Return [X, Y] of the center of cell containing provided text 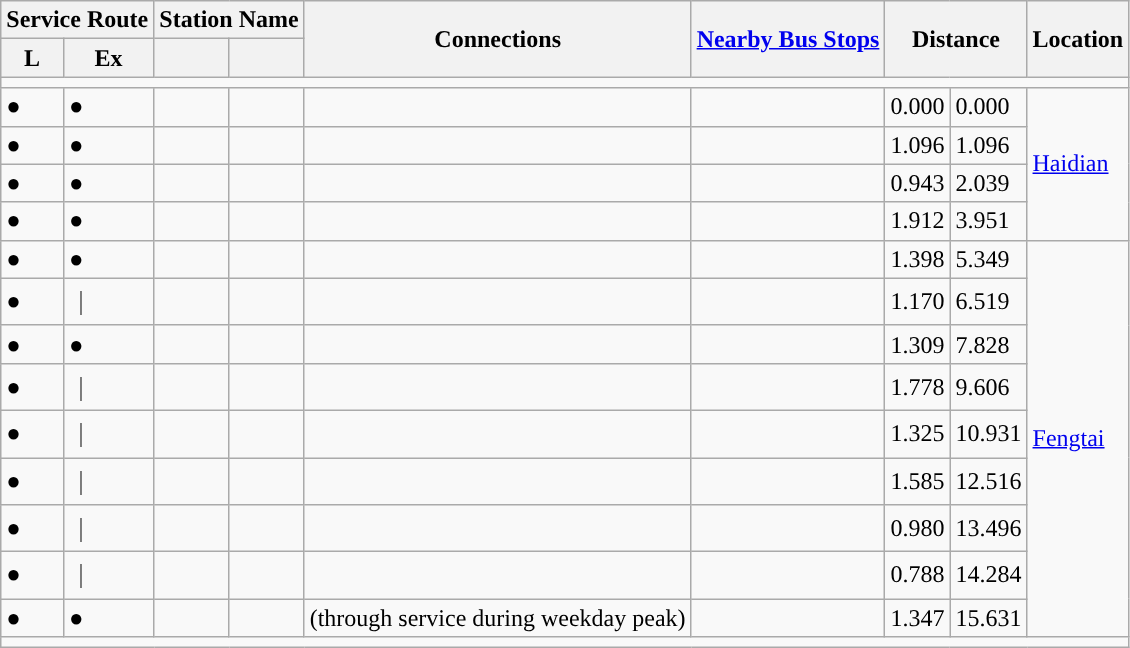
1.912 [918, 221]
Haidian [1078, 164]
3.951 [988, 221]
1.778 [918, 386]
0.788 [918, 576]
1.325 [918, 434]
Service Route [78, 20]
1.170 [918, 302]
2.039 [988, 183]
1.398 [918, 259]
Location [1078, 39]
Nearby Bus Stops [788, 39]
(through service during weekday peak) [498, 618]
Fengtai [1078, 438]
12.516 [988, 482]
1.585 [918, 482]
15.631 [988, 618]
Connections [498, 39]
0.980 [918, 528]
Ex [108, 58]
9.606 [988, 386]
13.496 [988, 528]
10.931 [988, 434]
1.309 [918, 344]
14.284 [988, 576]
6.519 [988, 302]
L [32, 58]
Station Name [229, 20]
Distance [956, 39]
7.828 [988, 344]
1.347 [918, 618]
0.943 [918, 183]
5.349 [988, 259]
